Determine the (x, y) coordinate at the center of the cell enclosing the given text.  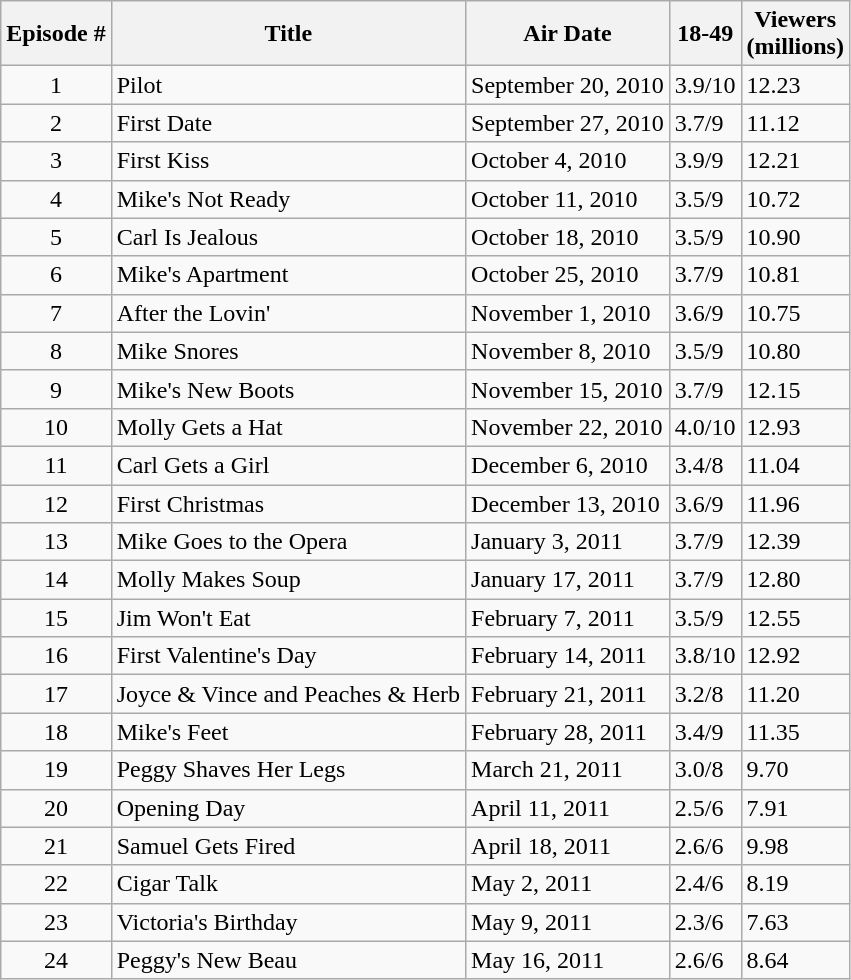
11.20 (795, 694)
3.9/10 (705, 85)
1 (56, 85)
Pilot (288, 85)
17 (56, 694)
First Christmas (288, 503)
11.96 (795, 503)
13 (56, 542)
23 (56, 922)
2.4/6 (705, 884)
4 (56, 199)
September 27, 2010 (568, 123)
February 21, 2011 (568, 694)
Victoria's Birthday (288, 922)
Mike's Not Ready (288, 199)
April 11, 2011 (568, 808)
22 (56, 884)
8.19 (795, 884)
21 (56, 846)
Jim Won't Eat (288, 618)
Carl Gets a Girl (288, 465)
Mike's Feet (288, 732)
10.80 (795, 351)
12 (56, 503)
First Date (288, 123)
24 (56, 960)
Molly Makes Soup (288, 580)
Viewers(millions) (795, 34)
10.75 (795, 313)
Samuel Gets Fired (288, 846)
Joyce & Vince and Peaches & Herb (288, 694)
May 16, 2011 (568, 960)
December 6, 2010 (568, 465)
Title (288, 34)
10.81 (795, 275)
9.70 (795, 770)
5 (56, 237)
May 9, 2011 (568, 922)
20 (56, 808)
12.23 (795, 85)
4.0/10 (705, 427)
12.92 (795, 656)
16 (56, 656)
10.72 (795, 199)
9 (56, 389)
10.90 (795, 237)
15 (56, 618)
12.21 (795, 161)
Mike Goes to the Opera (288, 542)
November 22, 2010 (568, 427)
12.39 (795, 542)
2.5/6 (705, 808)
12.80 (795, 580)
January 3, 2011 (568, 542)
3.4/9 (705, 732)
Opening Day (288, 808)
February 7, 2011 (568, 618)
Mike's Apartment (288, 275)
8.64 (795, 960)
Mike Snores (288, 351)
January 17, 2011 (568, 580)
2.3/6 (705, 922)
October 4, 2010 (568, 161)
19 (56, 770)
Episode # (56, 34)
6 (56, 275)
12.93 (795, 427)
18-49 (705, 34)
Molly Gets a Hat (288, 427)
2 (56, 123)
November 8, 2010 (568, 351)
December 13, 2010 (568, 503)
After the Lovin' (288, 313)
8 (56, 351)
7.63 (795, 922)
7.91 (795, 808)
3.4/8 (705, 465)
9.98 (795, 846)
February 28, 2011 (568, 732)
May 2, 2011 (568, 884)
October 25, 2010 (568, 275)
March 21, 2011 (568, 770)
September 20, 2010 (568, 85)
10 (56, 427)
3.0/8 (705, 770)
Air Date (568, 34)
3.9/9 (705, 161)
April 18, 2011 (568, 846)
October 11, 2010 (568, 199)
February 14, 2011 (568, 656)
November 15, 2010 (568, 389)
First Valentine's Day (288, 656)
October 18, 2010 (568, 237)
Carl Is Jealous (288, 237)
Peggy's New Beau (288, 960)
11.12 (795, 123)
7 (56, 313)
14 (56, 580)
18 (56, 732)
Mike's New Boots (288, 389)
11.35 (795, 732)
Peggy Shaves Her Legs (288, 770)
First Kiss (288, 161)
3.2/8 (705, 694)
3 (56, 161)
12.15 (795, 389)
November 1, 2010 (568, 313)
3.8/10 (705, 656)
Cigar Talk (288, 884)
12.55 (795, 618)
11.04 (795, 465)
11 (56, 465)
